Identify which cell holds the provided text, then report its (X, Y) central coordinate. 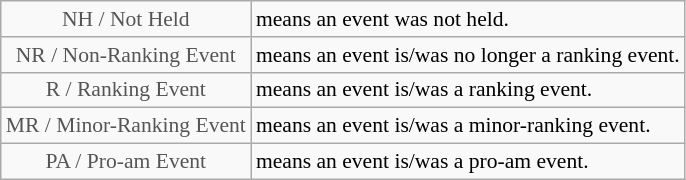
means an event was not held. (468, 19)
NH / Not Held (126, 19)
PA / Pro-am Event (126, 162)
means an event is/was a minor-ranking event. (468, 126)
means an event is/was a ranking event. (468, 90)
NR / Non-Ranking Event (126, 55)
means an event is/was no longer a ranking event. (468, 55)
means an event is/was a pro-am event. (468, 162)
MR / Minor-Ranking Event (126, 126)
R / Ranking Event (126, 90)
